Provide the [X, Y] coordinate of the cell's center where the given text is located.  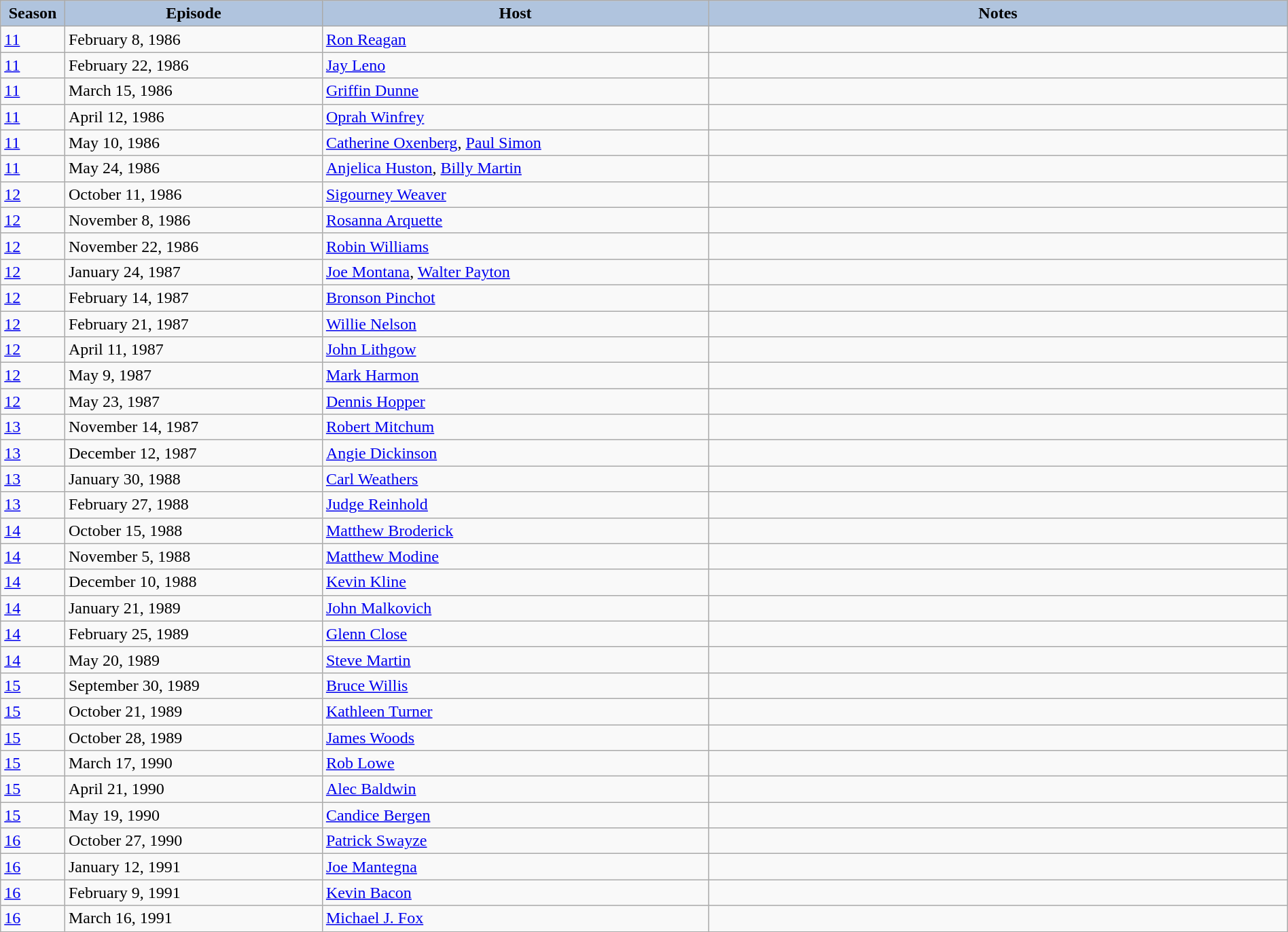
John Lithgow [515, 350]
Kathleen Turner [515, 711]
Glenn Close [515, 634]
Notes [999, 14]
January 21, 1989 [193, 608]
Joe Montana, Walter Payton [515, 272]
Bruce Willis [515, 685]
Mark Harmon [515, 376]
Sigourney Weaver [515, 194]
May 10, 1986 [193, 143]
Catherine Oxenberg, Paul Simon [515, 143]
October 15, 1988 [193, 531]
May 20, 1989 [193, 660]
Robin Williams [515, 246]
Oprah Winfrey [515, 117]
October 28, 1989 [193, 737]
February 21, 1987 [193, 324]
Patrick Swayze [515, 841]
February 9, 1991 [193, 893]
Kevin Kline [515, 582]
September 30, 1989 [193, 685]
John Malkovich [515, 608]
October 11, 1986 [193, 194]
Matthew Broderick [515, 531]
Rosanna Arquette [515, 220]
March 15, 1986 [193, 91]
November 8, 1986 [193, 220]
April 12, 1986 [193, 117]
February 8, 1986 [193, 39]
May 24, 1986 [193, 168]
Season [33, 14]
December 10, 1988 [193, 582]
Kevin Bacon [515, 893]
May 19, 1990 [193, 815]
Bronson Pinchot [515, 298]
Judge Reinhold [515, 505]
Episode [193, 14]
February 14, 1987 [193, 298]
Rob Lowe [515, 764]
Robert Mitchum [515, 427]
March 17, 1990 [193, 764]
May 9, 1987 [193, 376]
Alec Baldwin [515, 789]
Matthew Modine [515, 556]
March 16, 1991 [193, 918]
Carl Weathers [515, 479]
January 24, 1987 [193, 272]
Host [515, 14]
Griffin Dunne [515, 91]
October 21, 1989 [193, 711]
Joe Mantegna [515, 867]
February 22, 1986 [193, 65]
December 12, 1987 [193, 453]
October 27, 1990 [193, 841]
Anjelica Huston, Billy Martin [515, 168]
November 5, 1988 [193, 556]
February 27, 1988 [193, 505]
April 11, 1987 [193, 350]
November 22, 1986 [193, 246]
November 14, 1987 [193, 427]
Candice Bergen [515, 815]
Willie Nelson [515, 324]
Steve Martin [515, 660]
Ron Reagan [515, 39]
Jay Leno [515, 65]
May 23, 1987 [193, 401]
Dennis Hopper [515, 401]
Angie Dickinson [515, 453]
Michael J. Fox [515, 918]
January 30, 1988 [193, 479]
April 21, 1990 [193, 789]
James Woods [515, 737]
February 25, 1989 [193, 634]
January 12, 1991 [193, 867]
